Scan for the cell matching the given text and deliver its [X, Y] coordinate at center. 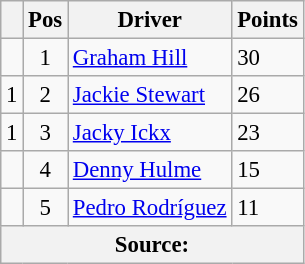
3 [46, 133]
Jacky Ickx [150, 133]
26 [268, 95]
Denny Hulme [150, 170]
4 [46, 170]
Graham Hill [150, 58]
Source: [152, 245]
Jackie Stewart [150, 95]
23 [268, 133]
5 [46, 208]
Points [268, 20]
11 [268, 208]
Pedro Rodríguez [150, 208]
15 [268, 170]
2 [46, 95]
Driver [150, 20]
Pos [46, 20]
30 [268, 58]
